Locate the cell with the specified text and output its (X, Y) center coordinate. 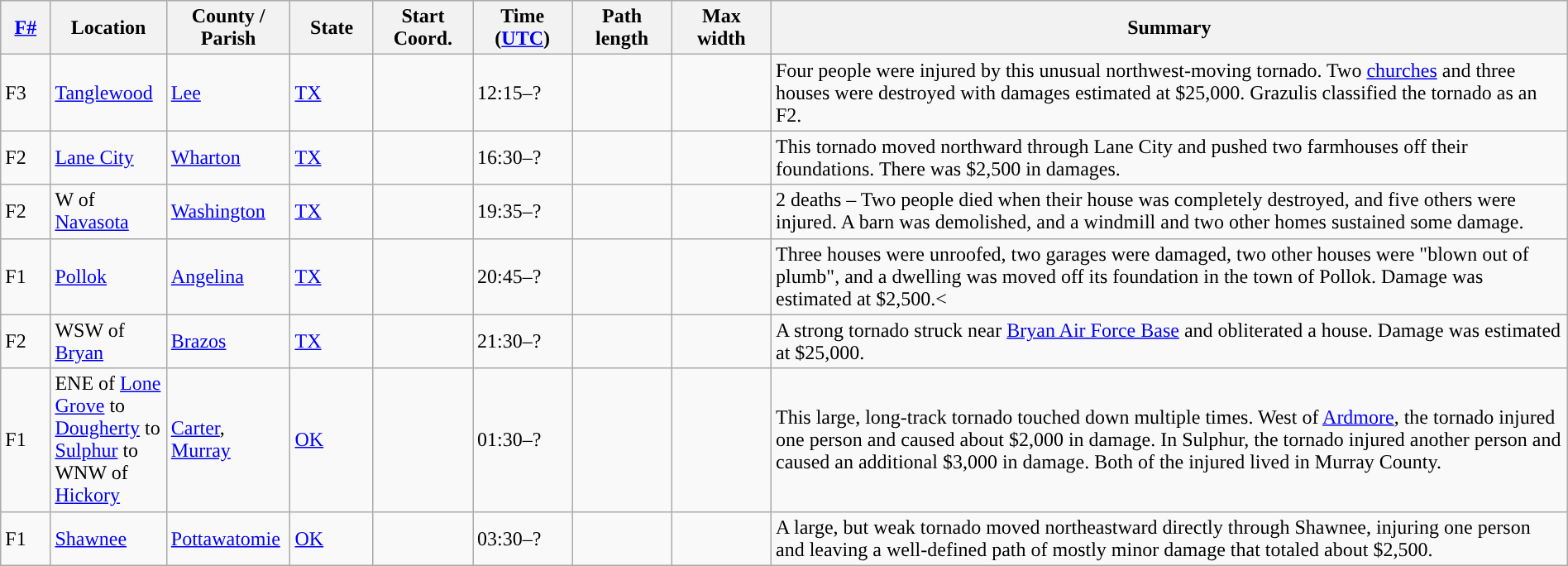
Start Coord. (423, 28)
Washington (228, 212)
W of Navasota (108, 212)
03:30–? (523, 538)
ENE of Lone Grove to Dougherty to Sulphur to WNW of Hickory (108, 440)
Time (UTC) (523, 28)
WSW of Bryan (108, 341)
Summary (1169, 28)
Path length (622, 28)
Lee (228, 93)
Brazos (228, 341)
F3 (26, 93)
19:35–? (523, 212)
Shawnee (108, 538)
County / Parish (228, 28)
Wharton (228, 157)
Carter, Murray (228, 440)
20:45–? (523, 276)
F# (26, 28)
State (332, 28)
01:30–? (523, 440)
Max width (721, 28)
16:30–? (523, 157)
21:30–? (523, 341)
Angelina (228, 276)
Lane City (108, 157)
12:15–? (523, 93)
Location (108, 28)
Pottawatomie (228, 538)
This tornado moved northward through Lane City and pushed two farmhouses off their foundations. There was $2,500 in damages. (1169, 157)
Pollok (108, 276)
A strong tornado struck near Bryan Air Force Base and obliterated a house. Damage was estimated at $25,000. (1169, 341)
Tanglewood (108, 93)
